Output the [X, Y] coordinate of the center of the cell containing the given text.  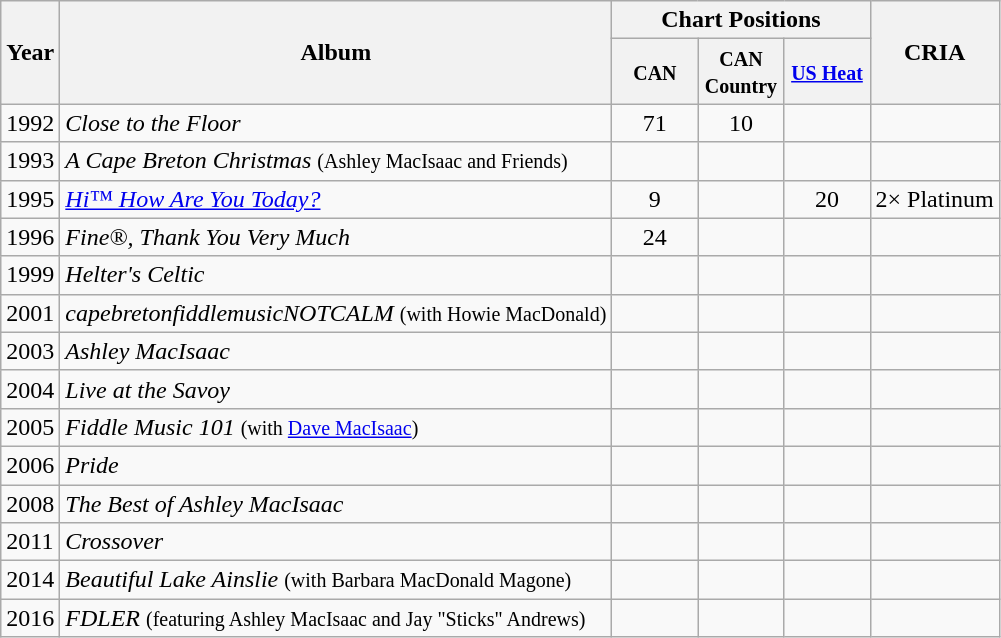
2016 [30, 618]
71 [655, 123]
1999 [30, 275]
capebretonfiddlemusicNOTCALM (with Howie MacDonald) [336, 313]
Close to the Floor [336, 123]
24 [655, 237]
CAN Country [741, 72]
2006 [30, 465]
1995 [30, 199]
Fine®, Thank You Very Much [336, 237]
Album [336, 52]
20 [827, 199]
CRIA [934, 52]
Live at the Savoy [336, 389]
Year [30, 52]
Pride [336, 465]
Ashley MacIsaac [336, 351]
The Best of Ashley MacIsaac [336, 503]
10 [741, 123]
2× Platinum [934, 199]
2005 [30, 427]
US Heat [827, 72]
Helter's Celtic [336, 275]
Crossover [336, 542]
2008 [30, 503]
9 [655, 199]
Hi™ How Are You Today? [336, 199]
2004 [30, 389]
1996 [30, 237]
Chart Positions [741, 20]
FDLER (featuring Ashley MacIsaac and Jay "Sticks" Andrews) [336, 618]
2014 [30, 580]
2001 [30, 313]
2011 [30, 542]
1992 [30, 123]
2003 [30, 351]
Fiddle Music 101 (with Dave MacIsaac) [336, 427]
A Cape Breton Christmas (Ashley MacIsaac and Friends) [336, 161]
Beautiful Lake Ainslie (with Barbara MacDonald Magone) [336, 580]
CAN [655, 72]
1993 [30, 161]
